Pinpoint the cell where the given text exists, returning its (X, Y) midpoint coordinate. 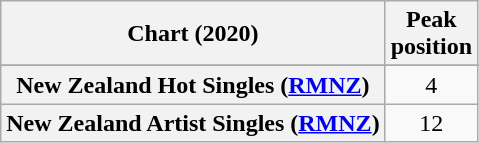
12 (431, 123)
Chart (2020) (193, 34)
4 (431, 85)
Peakposition (431, 34)
New Zealand Hot Singles (RMNZ) (193, 85)
New Zealand Artist Singles (RMNZ) (193, 123)
